Identify which cell holds the provided text, then report its (X, Y) central coordinate. 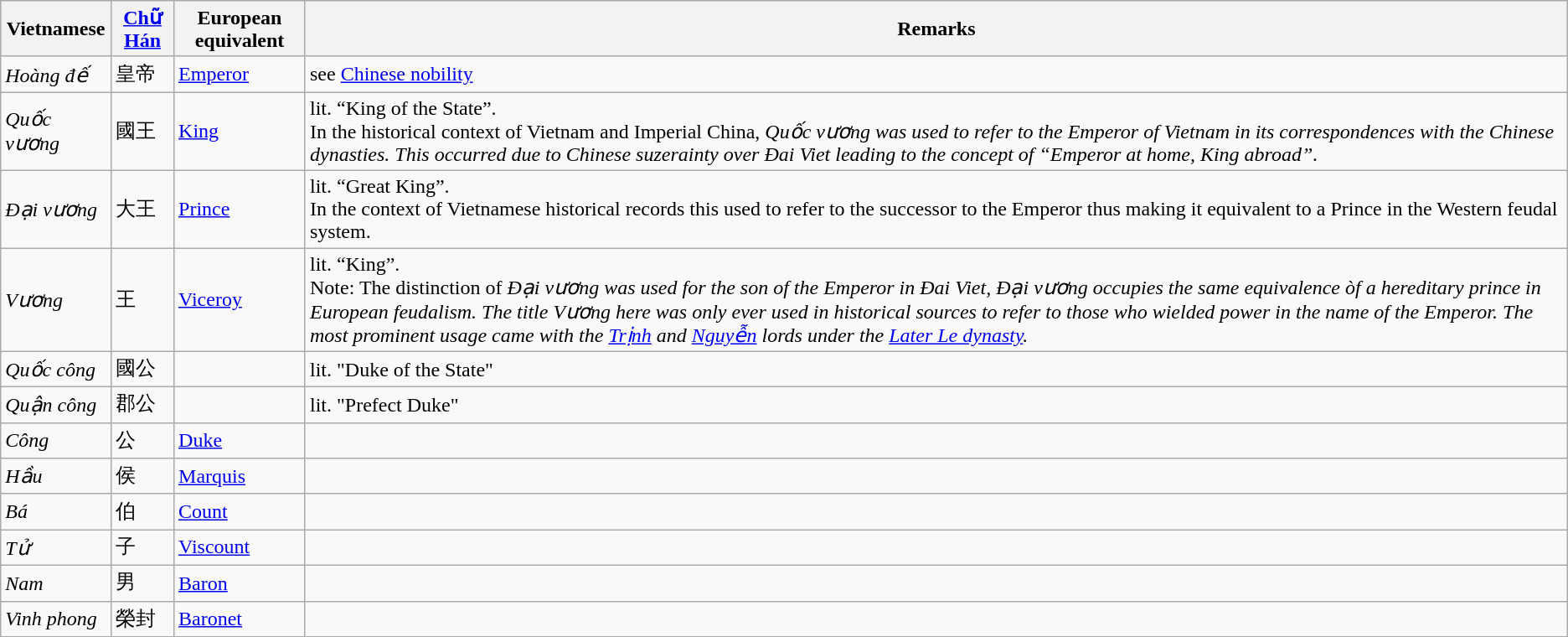
王 (142, 300)
Chữ Hán (142, 28)
侯 (142, 476)
Vinh phong (56, 619)
King (240, 132)
Tử (56, 548)
子 (142, 548)
伯 (142, 511)
Đại vương (56, 209)
Nam (56, 583)
Vương (56, 300)
皇帝 (142, 74)
Hoàng đế (56, 74)
Baron (240, 583)
Remarks (936, 28)
Baronet (240, 619)
國王 (142, 132)
Duke (240, 441)
榮封 (142, 619)
Marquis (240, 476)
Công (56, 441)
男 (142, 583)
lit. "Duke of the State" (936, 369)
Count (240, 511)
Quốc vương (56, 132)
Prince (240, 209)
Bá (56, 511)
Hầu (56, 476)
大王 (142, 209)
Viceroy (240, 300)
Vietnamese (56, 28)
郡公 (142, 406)
Emperor (240, 74)
公 (142, 441)
European equivalent (240, 28)
lit. "Prefect Duke" (936, 406)
Quốc công (56, 369)
Viscount (240, 548)
Quận công (56, 406)
see Chinese nobility (936, 74)
國公 (142, 369)
